Extract the [x, y] coordinate from the center of the cell holding the provided text.  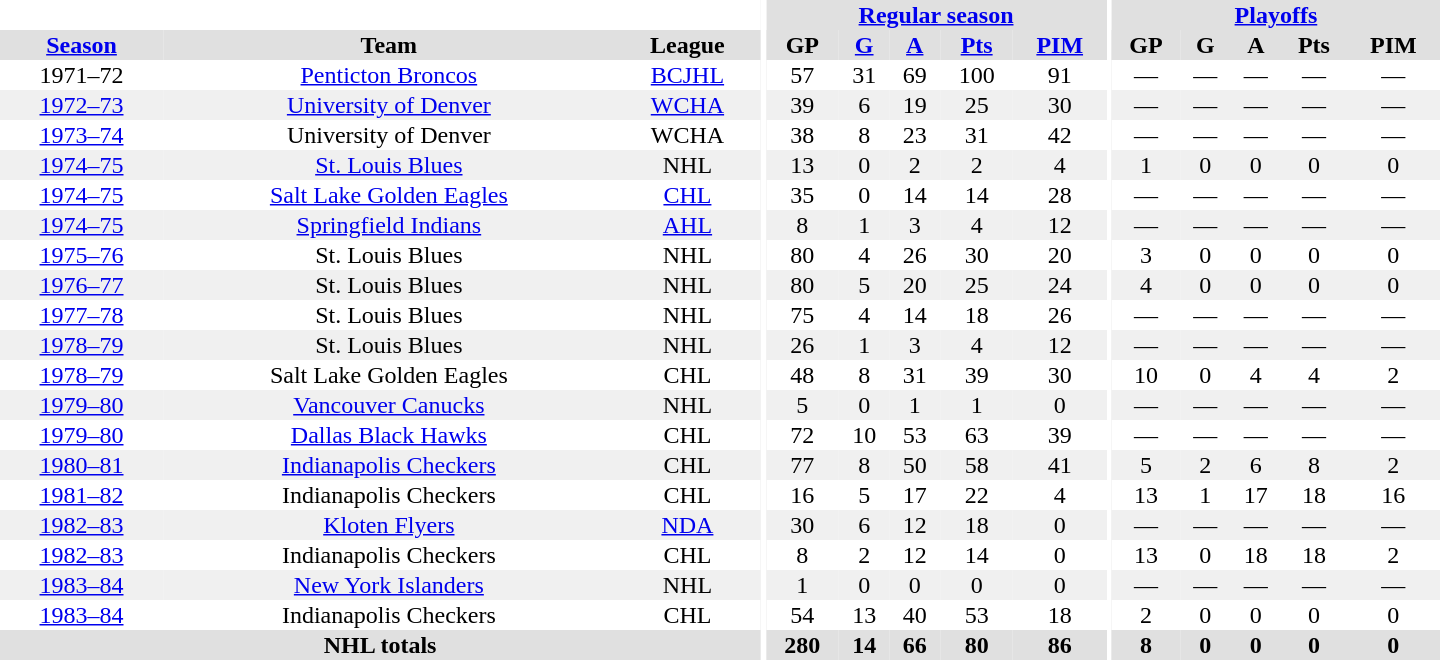
48 [802, 375]
22 [976, 495]
77 [802, 465]
1971–72 [82, 75]
Team [389, 45]
19 [916, 105]
Kloten Flyers [389, 525]
NHL totals [380, 645]
League [688, 45]
Vancouver Canucks [389, 405]
Dallas Black Hawks [389, 435]
35 [802, 195]
Season [82, 45]
40 [916, 615]
69 [916, 75]
Regular season [936, 15]
280 [802, 645]
42 [1060, 135]
1977–78 [82, 315]
91 [1060, 75]
1976–77 [82, 285]
New York Islanders [389, 585]
1973–74 [82, 135]
AHL [688, 225]
NDA [688, 525]
86 [1060, 645]
1981–82 [82, 495]
BCJHL [688, 75]
1972–73 [82, 105]
57 [802, 75]
75 [802, 315]
Penticton Broncos [389, 75]
24 [1060, 285]
58 [976, 465]
1975–76 [82, 255]
66 [916, 645]
38 [802, 135]
41 [1060, 465]
28 [1060, 195]
Playoffs [1276, 15]
63 [976, 435]
50 [916, 465]
100 [976, 75]
23 [916, 135]
1980–81 [82, 465]
54 [802, 615]
Springfield Indians [389, 225]
72 [802, 435]
